Identify which cell holds the provided text, then report its [x, y] central coordinate. 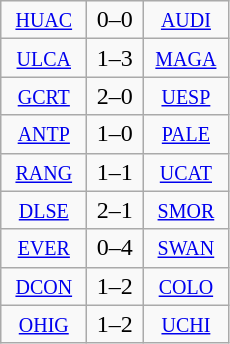
DLSE [44, 210]
SWAN [186, 248]
UESP [186, 96]
DCON [44, 286]
UCAT [186, 172]
HUAC [44, 20]
PALE [186, 134]
0–0 [115, 20]
EVER [44, 248]
GCRT [44, 96]
1–0 [115, 134]
UCHI [186, 324]
AUDI [186, 20]
RANG [44, 172]
SMOR [186, 210]
MAGA [186, 58]
ULCA [44, 58]
OHIG [44, 324]
1–3 [115, 58]
2–1 [115, 210]
COLO [186, 286]
0–4 [115, 248]
1–1 [115, 172]
2–0 [115, 96]
ANTP [44, 134]
